Find where the given text appears and provide that cell's center as (x, y) coordinate. 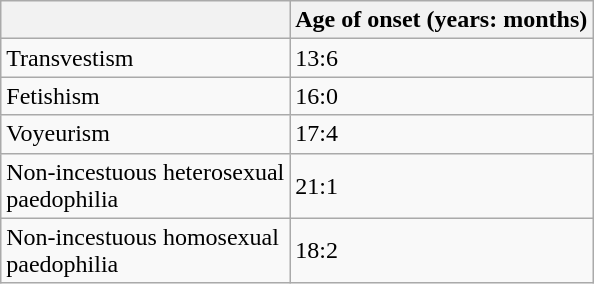
17:4 (442, 134)
Voyeurism (146, 134)
Age of onset (years: months) (442, 20)
Non-incestuous heterosexualpaedophilia (146, 186)
Non-incestuous homosexualpaedophilia (146, 250)
18:2 (442, 250)
Transvestism (146, 58)
13:6 (442, 58)
16:0 (442, 96)
Fetishism (146, 96)
21:1 (442, 186)
